Pinpoint the cell where the given text exists, returning its [x, y] midpoint coordinate. 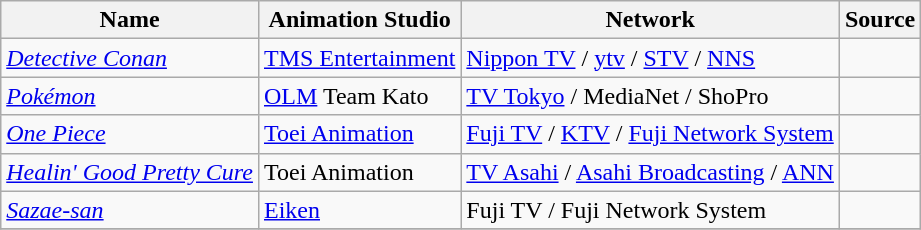
TV Tokyo / MediaNet / ShoPro [650, 96]
Network [650, 20]
TMS Entertainment [359, 58]
One Piece [130, 134]
Detective Conan [130, 58]
Fuji TV / KTV / Fuji Network System [650, 134]
Pokémon [130, 96]
OLM Team Kato [359, 96]
Source [880, 20]
Nippon TV / ytv / STV / NNS [650, 58]
Name [130, 20]
Eiken [359, 210]
Animation Studio [359, 20]
Fuji TV / Fuji Network System [650, 210]
Healin' Good Pretty Cure [130, 172]
Sazae-san [130, 210]
TV Asahi / Asahi Broadcasting / ANN [650, 172]
